Return [x, y] of the center of cell containing provided text 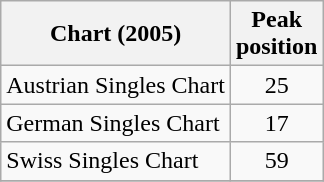
25 [276, 85]
59 [276, 161]
17 [276, 123]
Chart (2005) [116, 34]
Peakposition [276, 34]
Swiss Singles Chart [116, 161]
Austrian Singles Chart [116, 85]
German Singles Chart [116, 123]
